Extract the [x, y] coordinate from the center of the cell holding the provided text.  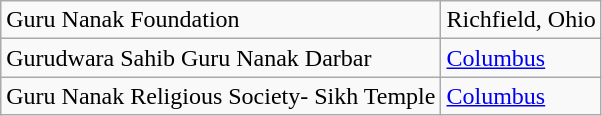
Gurudwara Sahib Guru Nanak Darbar [221, 58]
Guru Nanak Religious Society- Sikh Temple [221, 96]
Guru Nanak Foundation [221, 20]
Richfield, Ohio [521, 20]
